From the cell containing the given text, extract its center point as [X, Y] coordinate. 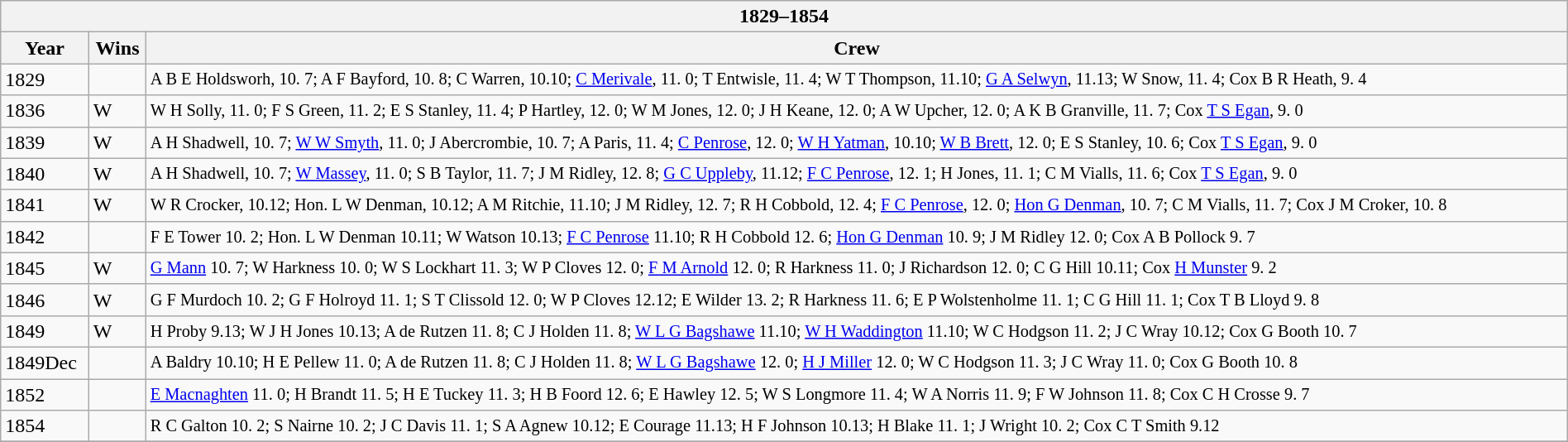
1842 [45, 237]
1849 [45, 331]
1845 [45, 268]
1829 [45, 79]
1840 [45, 174]
Year [45, 48]
Wins [117, 48]
1839 [45, 142]
1829–1854 [784, 17]
1854 [45, 426]
1846 [45, 300]
1849Dec [45, 363]
1841 [45, 205]
1836 [45, 111]
1852 [45, 395]
Crew [857, 48]
